From the cell containing the given text, extract its center point as (X, Y) coordinate. 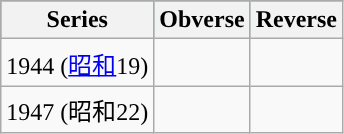
Series (78, 20)
1947 (昭和22) (78, 110)
Obverse (202, 20)
Reverse (296, 20)
1944 (昭和19) (78, 62)
